Extract the [X, Y] coordinate from the center of the cell holding the provided text.  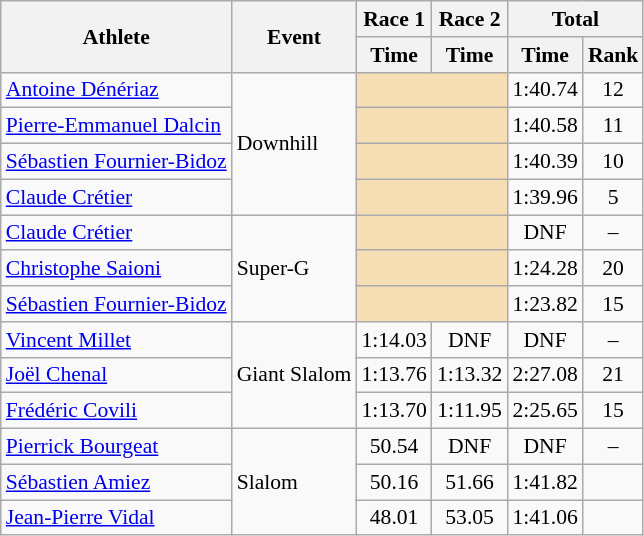
12 [614, 90]
20 [614, 269]
Pierrick Bourgeat [116, 447]
Event [294, 36]
50.16 [394, 482]
10 [614, 162]
11 [614, 126]
1:40.58 [544, 126]
5 [614, 197]
1:13.76 [394, 375]
Frédéric Covili [116, 411]
Pierre-Emmanuel Dalcin [116, 126]
1:41.82 [544, 482]
Jean-Pierre Vidal [116, 518]
Downhill [294, 143]
1:13.70 [394, 411]
Christophe Saioni [116, 269]
Vincent Millet [116, 340]
Race 1 [394, 19]
1:39.96 [544, 197]
Rank [614, 55]
Giant Slalom [294, 376]
1:13.32 [470, 375]
48.01 [394, 518]
Super-G [294, 268]
21 [614, 375]
53.05 [470, 518]
Race 2 [470, 19]
51.66 [470, 482]
1:41.06 [544, 518]
Slalom [294, 482]
Antoine Dénériaz [116, 90]
Total [575, 19]
1:40.39 [544, 162]
1:14.03 [394, 340]
Athlete [116, 36]
50.54 [394, 447]
2:27.08 [544, 375]
1:23.82 [544, 304]
1:40.74 [544, 90]
Sébastien Amiez [116, 482]
1:11.95 [470, 411]
Joël Chenal [116, 375]
1:24.28 [544, 269]
2:25.65 [544, 411]
